Scan for the cell matching the given text and deliver its [x, y] coordinate at center. 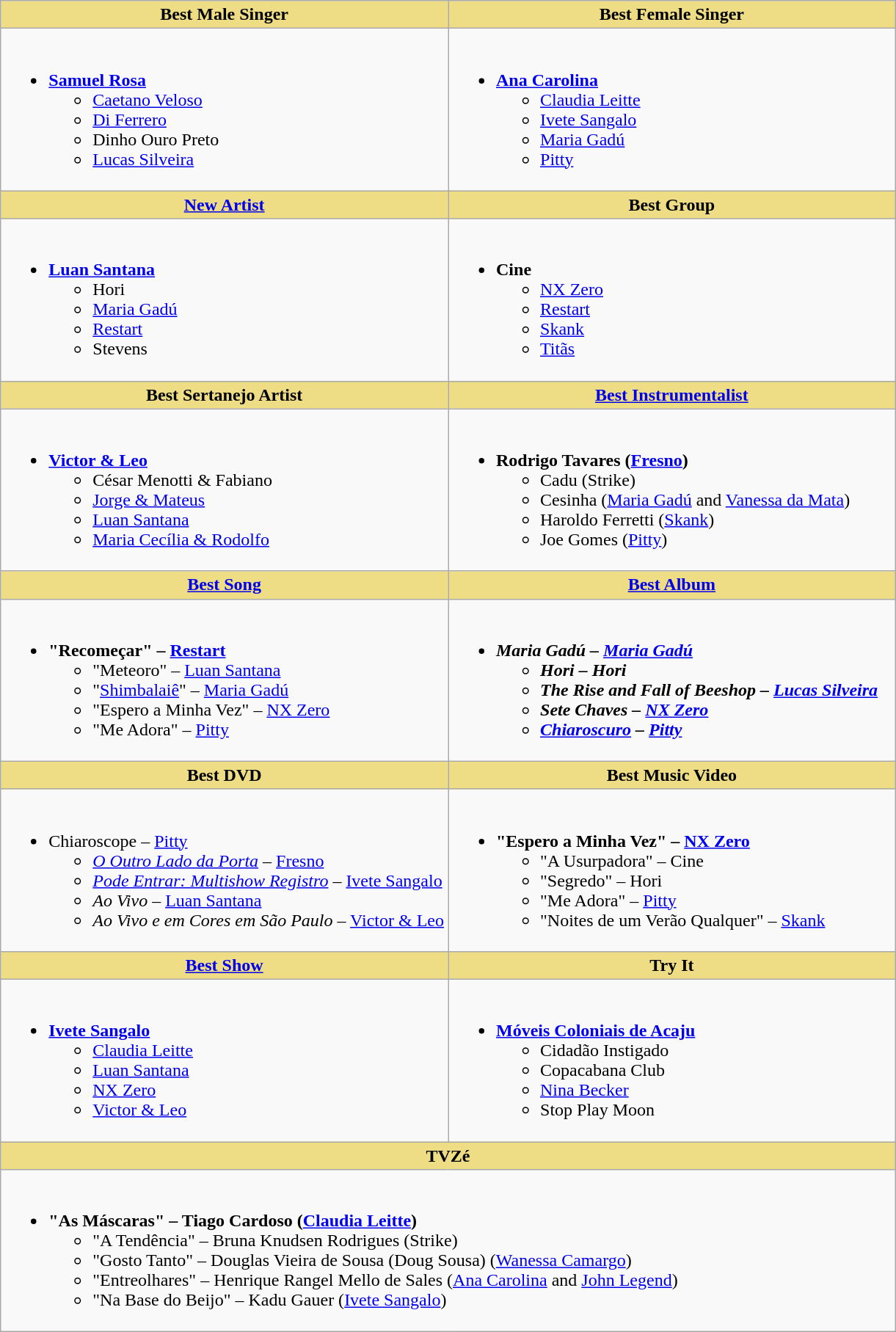
Victor & LeoCésar Menotti & FabianoJorge & MateusLuan SantanaMaria Cecília & Rodolfo [225, 490]
Best Female Singer [671, 15]
"Recomeçar" – Restart"Meteoro" – Luan Santana"Shimbalaiê" – Maria Gadú"Espero a Minha Vez" – NX Zero"Me Adora" – Pitty [225, 680]
CineNX ZeroRestartSkankTitãs [671, 299]
New Artist [225, 205]
Luan SantanaHoriMaria GadúRestartStevens [225, 299]
Best Music Video [671, 775]
Samuel RosaCaetano VelosoDi FerreroDinho Ouro PretoLucas Silveira [225, 110]
Best DVD [225, 775]
"Espero a Minha Vez" – NX Zero"A Usurpadora" – Cine"Segredo" – Hori"Me Adora" – Pitty"Noites de um Verão Qualquer" – Skank [671, 870]
Best Album [671, 585]
Ana CarolinaClaudia LeitteIvete SangaloMaria GadúPitty [671, 110]
Try It [671, 965]
Best Sertanejo Artist [225, 395]
Best Group [671, 205]
Best Show [225, 965]
Best Song [225, 585]
Maria Gadú – Maria GadúHori – HoriThe Rise and Fall of Beeshop – Lucas SilveiraSete Chaves – NX ZeroChiaroscuro – Pitty [671, 680]
Móveis Coloniais de AcajuCidadão InstigadoCopacabana ClubNina BeckerStop Play Moon [671, 1060]
Ivete SangaloClaudia LeitteLuan SantanaNX ZeroVictor & Leo [225, 1060]
Best Instrumentalist [671, 395]
Rodrigo Tavares (Fresno)Cadu (Strike)Cesinha (Maria Gadú and Vanessa da Mata)Haroldo Ferretti (Skank)Joe Gomes (Pitty) [671, 490]
Best Male Singer [225, 15]
TVZé [448, 1156]
